Locate the cell with the specified text and output its (x, y) center coordinate. 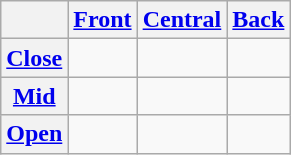
Back (258, 20)
Front (102, 20)
Open (34, 134)
Central (182, 20)
Close (34, 58)
Mid (34, 96)
